From the cell containing the given text, extract its center point as (X, Y) coordinate. 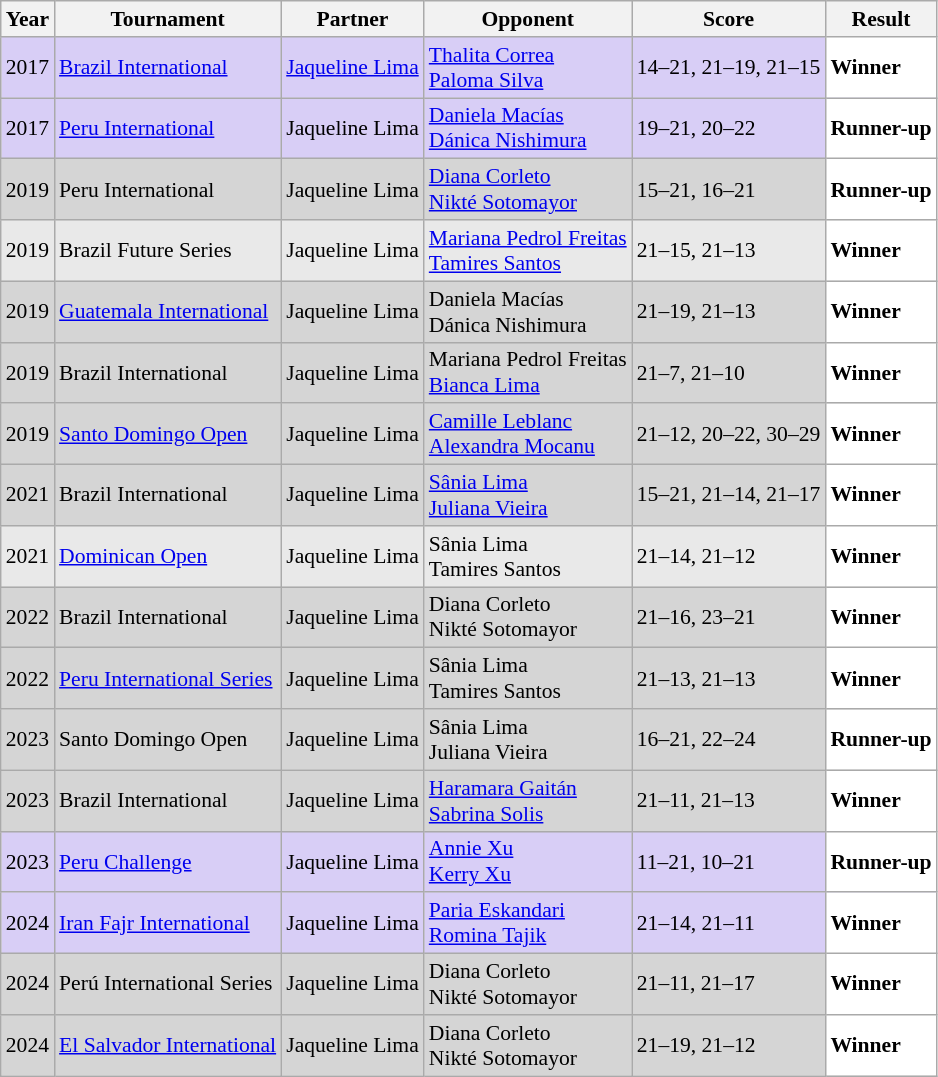
El Salvador International (168, 1046)
Haramara Gaitán Sabrina Solis (528, 800)
Tournament (168, 19)
14–21, 21–19, 21–15 (729, 68)
21–19, 21–12 (729, 1046)
Thalita Correa Paloma Silva (528, 68)
Mariana Pedrol Freitas Bianca Lima (528, 372)
Guatemala International (168, 312)
Annie Xu Kerry Xu (528, 862)
21–16, 23–21 (729, 618)
21–12, 20–22, 30–29 (729, 434)
Peru Challenge (168, 862)
11–21, 10–21 (729, 862)
21–11, 21–13 (729, 800)
Mariana Pedrol Freitas Tamires Santos (528, 250)
15–21, 16–21 (729, 190)
Dominican Open (168, 556)
21–13, 21–13 (729, 678)
Perú International Series (168, 984)
Paria Eskandari Romina Tajik (528, 924)
Score (729, 19)
19–21, 20–22 (729, 128)
Opponent (528, 19)
21–19, 21–13 (729, 312)
Brazil Future Series (168, 250)
21–15, 21–13 (729, 250)
Iran Fajr International (168, 924)
Camille Leblanc Alexandra Mocanu (528, 434)
21–14, 21–11 (729, 924)
21–7, 21–10 (729, 372)
21–14, 21–12 (729, 556)
Year (28, 19)
16–21, 22–24 (729, 740)
Peru International Series (168, 678)
15–21, 21–14, 21–17 (729, 496)
21–11, 21–17 (729, 984)
Result (880, 19)
Partner (352, 19)
